Determine the (x, y) coordinate at the center of the cell enclosing the given text.  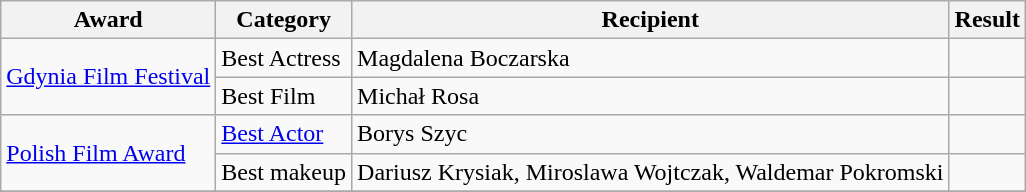
Result (987, 20)
Recipient (651, 20)
Magdalena Boczarska (651, 58)
Best Actor (284, 134)
Dariusz Krysiak, Miroslawa Wojtczak, Waldemar Pokromski (651, 172)
Best Film (284, 96)
Best Actress (284, 58)
Best makeup (284, 172)
Gdynia Film Festival (108, 77)
Borys Szyc (651, 134)
Michał Rosa (651, 96)
Category (284, 20)
Award (108, 20)
Polish Film Award (108, 153)
